Output the (X, Y) coordinate of the center of the cell containing the given text.  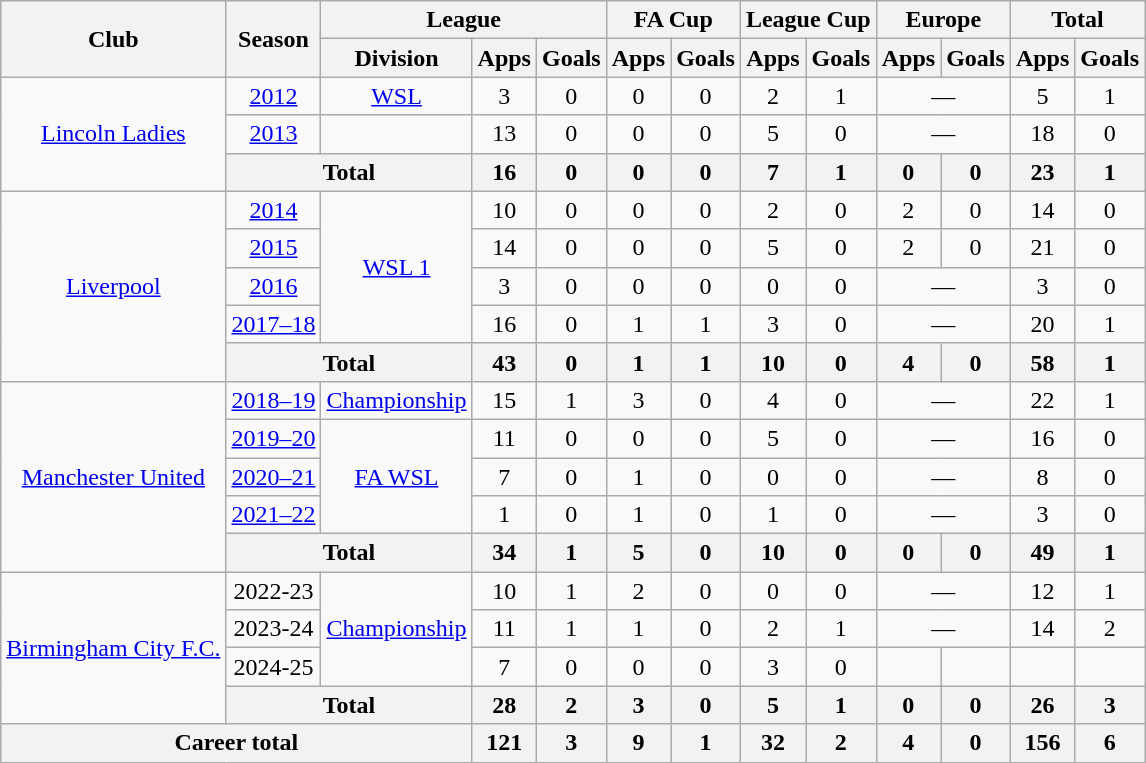
15 (504, 400)
Season (274, 39)
2024-25 (274, 667)
League (464, 20)
58 (1042, 362)
2014 (274, 210)
18 (1042, 134)
49 (1042, 553)
FA Cup (673, 20)
Manchester United (114, 476)
2017–18 (274, 324)
2023-24 (274, 629)
Liverpool (114, 286)
2012 (274, 96)
2018–19 (274, 400)
9 (638, 743)
28 (504, 705)
2015 (274, 248)
20 (1042, 324)
121 (504, 743)
WSL (396, 96)
Birmingham City F.C. (114, 648)
2013 (274, 134)
21 (1042, 248)
Europe (943, 20)
43 (504, 362)
8 (1042, 477)
FA WSL (396, 476)
6 (1110, 743)
32 (772, 743)
2019–20 (274, 438)
2021–22 (274, 515)
2022-23 (274, 591)
WSL 1 (396, 267)
Division (396, 58)
34 (504, 553)
League Cup (808, 20)
26 (1042, 705)
Career total (236, 743)
22 (1042, 400)
2016 (274, 286)
12 (1042, 591)
156 (1042, 743)
13 (504, 134)
Club (114, 39)
23 (1042, 172)
2020–21 (274, 477)
Lincoln Ladies (114, 134)
